Identify which cell holds the provided text, then report its (x, y) central coordinate. 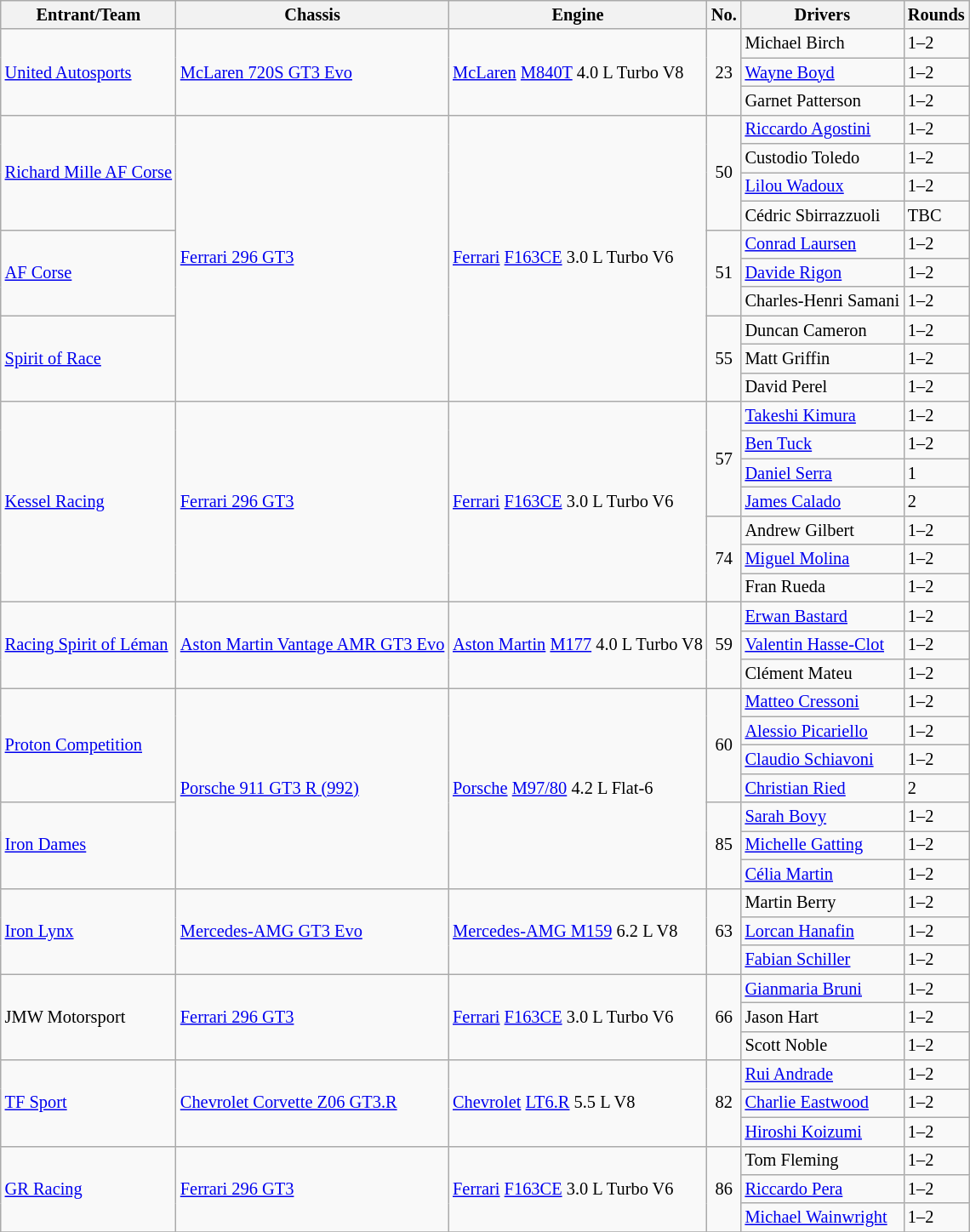
63 (724, 931)
TBC (936, 215)
Scott Noble (822, 1046)
Miguel Molina (822, 559)
Hiroshi Koizumi (822, 1132)
Drivers (822, 14)
Andrew Gilbert (822, 530)
TF Sport (88, 1103)
Rounds (936, 14)
James Calado (822, 501)
55 (724, 359)
Racing Spirit of Léman (88, 645)
Aston Martin Vantage AMR GT3 Evo (312, 645)
57 (724, 459)
Sarah Bovy (822, 817)
Chevrolet Corvette Z06 GT3.R (312, 1103)
Entrant/Team (88, 14)
Daniel Serra (822, 473)
Mercedes-AMG GT3 Evo (312, 931)
Porsche M97/80 4.2 L Flat-6 (578, 788)
Christian Ried (822, 788)
United Autosports (88, 71)
Aston Martin M177 4.0 L Turbo V8 (578, 645)
Tom Fleming (822, 1161)
51 (724, 272)
59 (724, 645)
Richard Mille AF Corse (88, 172)
Matteo Cressoni (822, 702)
Michael Wainwright (822, 1218)
Davide Rigon (822, 272)
Fran Rueda (822, 587)
GR Racing (88, 1189)
JMW Motorsport (88, 1018)
AF Corse (88, 272)
Fabian Schiller (822, 960)
Alessio Picariello (822, 731)
23 (724, 71)
Clément Mateu (822, 673)
McLaren 720S GT3 Evo (312, 71)
Riccardo Agostini (822, 129)
Takeshi Kimura (822, 416)
Cédric Sbirrazzuoli (822, 215)
Wayne Boyd (822, 72)
Ben Tuck (822, 444)
66 (724, 1018)
McLaren M840T 4.0 L Turbo V8 (578, 71)
David Perel (822, 387)
86 (724, 1189)
Duncan Cameron (822, 330)
Garnet Patterson (822, 100)
Spirit of Race (88, 359)
1 (936, 473)
82 (724, 1103)
Valentin Hasse-Clot (822, 645)
50 (724, 172)
Riccardo Pera (822, 1189)
Gianmaria Bruni (822, 989)
Proton Competition (88, 745)
Rui Andrade (822, 1075)
Iron Lynx (88, 931)
Mercedes-AMG M159 6.2 L V8 (578, 931)
Erwan Bastard (822, 616)
Michael Birch (822, 43)
Engine (578, 14)
Charles-Henri Samani (822, 301)
Chassis (312, 14)
Lorcan Hanafin (822, 931)
Michelle Gatting (822, 845)
74 (724, 558)
Claudio Schiavoni (822, 759)
Charlie Eastwood (822, 1103)
Kessel Racing (88, 502)
Custodio Toledo (822, 158)
No. (724, 14)
Célia Martin (822, 874)
85 (724, 846)
Porsche 911 GT3 R (992) (312, 788)
Chevrolet LT6.R 5.5 L V8 (578, 1103)
Matt Griffin (822, 358)
Conrad Laursen (822, 244)
Iron Dames (88, 846)
Martin Berry (822, 903)
Lilou Wadoux (822, 186)
60 (724, 745)
Jason Hart (822, 1017)
